Search for the cell housing the specified text and yield its (x, y) center coordinate. 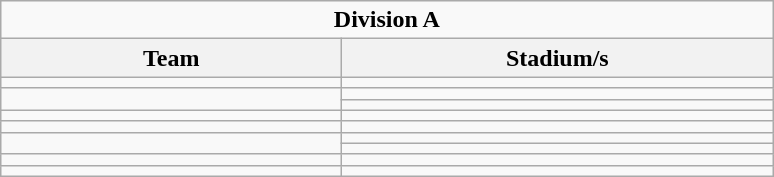
Team (172, 58)
Stadium/s (558, 58)
Division A (387, 20)
